From the cell containing the given text, extract its center point as [X, Y] coordinate. 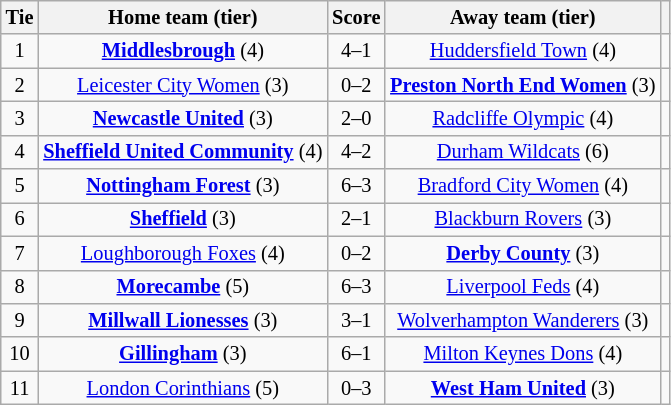
Gillingham (3) [182, 354]
3 [20, 118]
Score [356, 17]
4–1 [356, 51]
4–2 [356, 152]
Liverpool Feds (4) [522, 287]
West Ham United (3) [522, 388]
Derby County (3) [522, 253]
2 [20, 85]
Loughborough Foxes (4) [182, 253]
2–0 [356, 118]
Away team (tier) [522, 17]
Wolverhampton Wanderers (3) [522, 320]
5 [20, 186]
Milton Keynes Dons (4) [522, 354]
0–3 [356, 388]
Huddersfield Town (4) [522, 51]
Newcastle United (3) [182, 118]
9 [20, 320]
11 [20, 388]
6–1 [356, 354]
Leicester City Women (3) [182, 85]
Preston North End Women (3) [522, 85]
8 [20, 287]
10 [20, 354]
Radcliffe Olympic (4) [522, 118]
London Corinthians (5) [182, 388]
Sheffield United Community (4) [182, 152]
7 [20, 253]
Bradford City Women (4) [522, 186]
Durham Wildcats (6) [522, 152]
1 [20, 51]
4 [20, 152]
Nottingham Forest (3) [182, 186]
Tie [20, 17]
Sheffield (3) [182, 219]
Millwall Lionesses (3) [182, 320]
6 [20, 219]
Home team (tier) [182, 17]
Blackburn Rovers (3) [522, 219]
3–1 [356, 320]
Middlesbrough (4) [182, 51]
Morecambe (5) [182, 287]
2–1 [356, 219]
